Locate the cell with the specified text and output its (x, y) center coordinate. 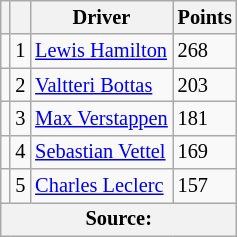
Valtteri Bottas (101, 85)
Driver (101, 17)
Max Verstappen (101, 118)
Points (205, 17)
1 (20, 51)
169 (205, 152)
2 (20, 85)
Sebastian Vettel (101, 152)
Source: (119, 219)
3 (20, 118)
Charles Leclerc (101, 186)
Lewis Hamilton (101, 51)
4 (20, 152)
157 (205, 186)
268 (205, 51)
181 (205, 118)
203 (205, 85)
5 (20, 186)
